Pinpoint the cell where the given text exists, returning its [X, Y] midpoint coordinate. 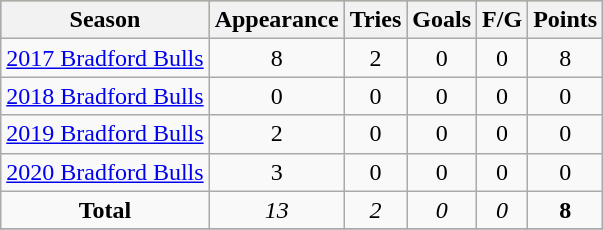
F/G [502, 20]
Tries [376, 20]
Total [105, 210]
2019 Bradford Bulls [105, 134]
3 [276, 172]
Season [105, 20]
2017 Bradford Bulls [105, 58]
13 [276, 210]
2018 Bradford Bulls [105, 96]
2020 Bradford Bulls [105, 172]
Points [566, 20]
Appearance [276, 20]
Goals [442, 20]
